Detect which cell encompasses the target text, then output its [X, Y] center coordinate. 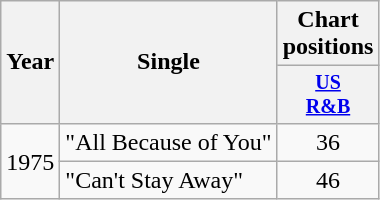
Single [168, 62]
"All Because of You" [168, 142]
46 [328, 180]
36 [328, 142]
Chart positions [328, 34]
Year [30, 62]
"Can't Stay Away" [168, 180]
1975 [30, 161]
USR&B [328, 94]
